From the cell containing the given text, extract its center point as (X, Y) coordinate. 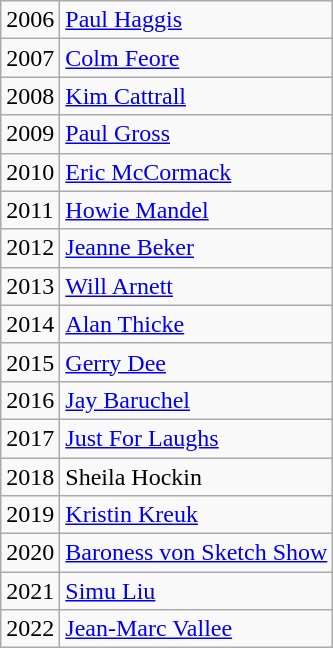
2009 (30, 134)
Sheila Hockin (196, 477)
Paul Haggis (196, 20)
Jeanne Beker (196, 248)
Jean-Marc Vallee (196, 629)
2020 (30, 553)
2021 (30, 591)
2018 (30, 477)
2006 (30, 20)
2007 (30, 58)
Baroness von Sketch Show (196, 553)
Colm Feore (196, 58)
2013 (30, 286)
2022 (30, 629)
Will Arnett (196, 286)
Alan Thicke (196, 324)
Kim Cattrall (196, 96)
2015 (30, 362)
Gerry Dee (196, 362)
2010 (30, 172)
Eric McCormack (196, 172)
2012 (30, 248)
Jay Baruchel (196, 400)
2014 (30, 324)
2017 (30, 438)
2019 (30, 515)
2016 (30, 400)
2011 (30, 210)
Kristin Kreuk (196, 515)
Simu Liu (196, 591)
Howie Mandel (196, 210)
Paul Gross (196, 134)
Just For Laughs (196, 438)
2008 (30, 96)
